Return the (X, Y) coordinate for the center point of the cell that contains the specified text.  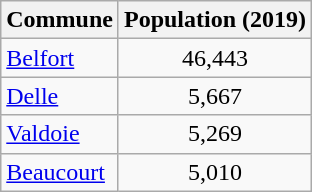
5,269 (214, 134)
Valdoie (60, 134)
5,667 (214, 96)
Delle (60, 96)
Population (2019) (214, 20)
Belfort (60, 58)
5,010 (214, 172)
Beaucourt (60, 172)
46,443 (214, 58)
Commune (60, 20)
